Find where the given text appears and provide that cell's center as (x, y) coordinate. 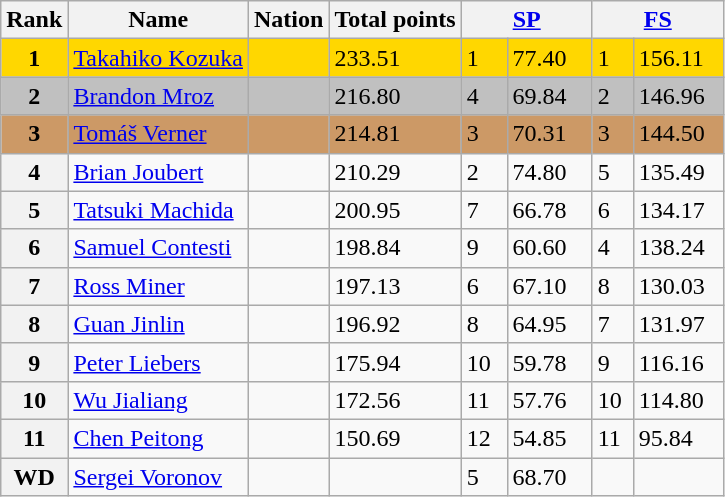
198.84 (395, 248)
69.84 (550, 96)
144.50 (678, 134)
146.96 (678, 96)
197.13 (395, 286)
216.80 (395, 96)
196.92 (395, 324)
Ross Miner (158, 286)
FS (658, 20)
150.69 (395, 438)
Guan Jinlin (158, 324)
138.24 (678, 248)
66.78 (550, 210)
70.31 (550, 134)
Rank (34, 20)
59.78 (550, 362)
95.84 (678, 438)
Chen Peitong (158, 438)
Wu Jialiang (158, 400)
175.94 (395, 362)
Total points (395, 20)
74.80 (550, 172)
200.95 (395, 210)
Brian Joubert (158, 172)
156.11 (678, 58)
130.03 (678, 286)
214.81 (395, 134)
Sergei Voronov (158, 477)
114.80 (678, 400)
Tatsuki Machida (158, 210)
60.60 (550, 248)
64.95 (550, 324)
57.76 (550, 400)
116.16 (678, 362)
WD (34, 477)
68.70 (550, 477)
Tomáš Verner (158, 134)
Samuel Contesti (158, 248)
172.56 (395, 400)
Name (158, 20)
SP (526, 20)
Nation (289, 20)
135.49 (678, 172)
77.40 (550, 58)
Takahiko Kozuka (158, 58)
54.85 (550, 438)
134.17 (678, 210)
233.51 (395, 58)
210.29 (395, 172)
67.10 (550, 286)
Peter Liebers (158, 362)
131.97 (678, 324)
Brandon Mroz (158, 96)
12 (484, 438)
